Find where the given text appears and provide that cell's center as (x, y) coordinate. 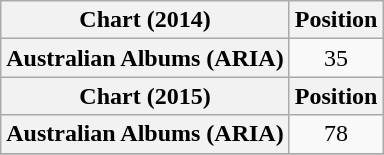
Chart (2014) (145, 20)
78 (336, 134)
Chart (2015) (145, 96)
35 (336, 58)
